Provide the [X, Y] coordinate of the cell's center where the given text is located.  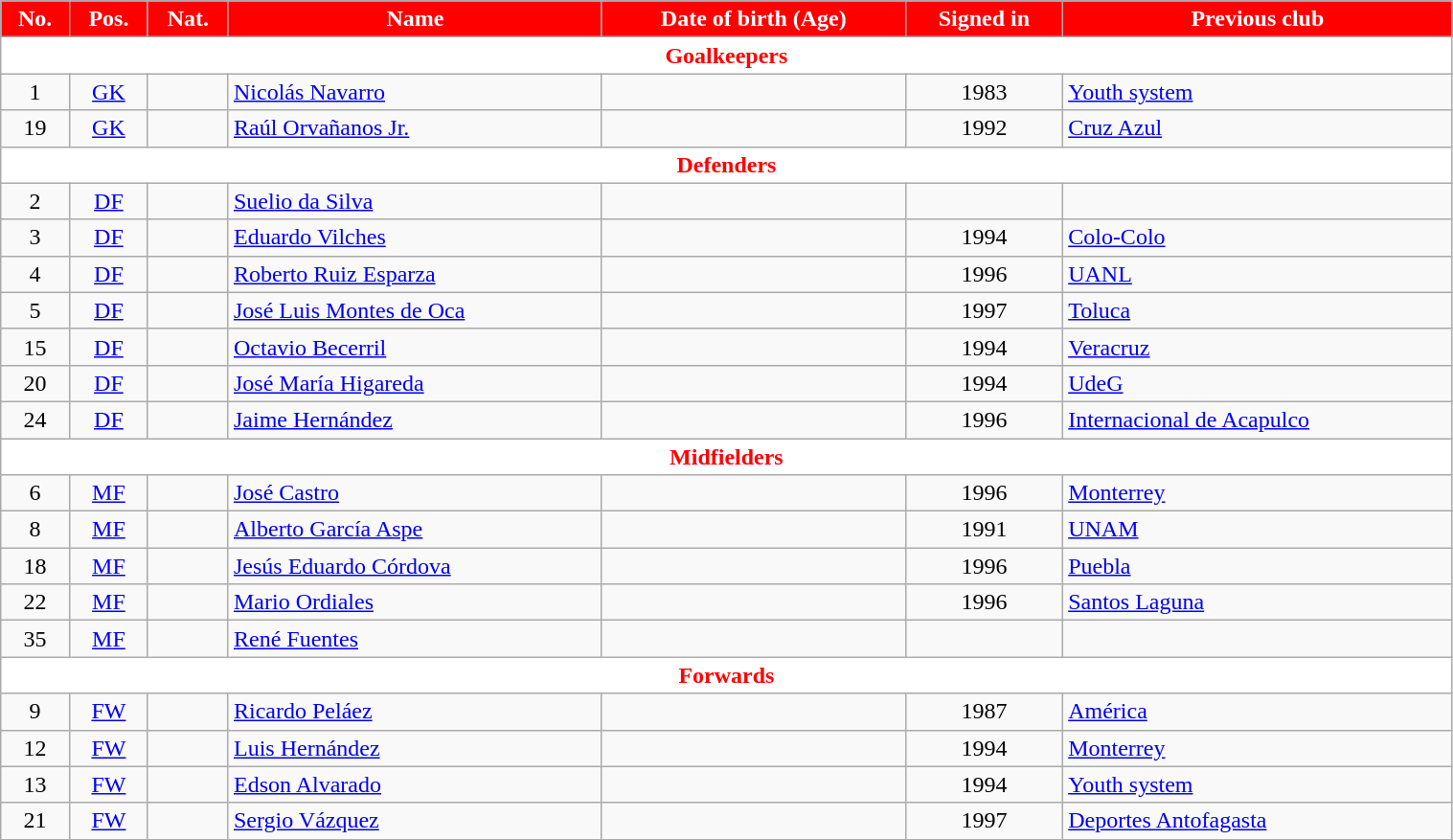
1992 [984, 128]
Raúl Orvañanos Jr. [415, 128]
Luis Hernández [415, 748]
Santos Laguna [1258, 602]
15 [35, 347]
UANL [1258, 274]
América [1258, 712]
1991 [984, 530]
UdeG [1258, 383]
24 [35, 420]
Puebla [1258, 566]
José Luis Montes de Oca [415, 310]
Toluca [1258, 310]
3 [35, 238]
4 [35, 274]
Eduardo Vilches [415, 238]
8 [35, 530]
Cruz Azul [1258, 128]
22 [35, 602]
Internacional de Acapulco [1258, 420]
Ricardo Peláez [415, 712]
9 [35, 712]
1983 [984, 92]
Defenders [726, 165]
1 [35, 92]
Octavio Becerril [415, 347]
19 [35, 128]
Colo-Colo [1258, 238]
21 [35, 821]
Date of birth (Age) [753, 19]
6 [35, 493]
Jesús Eduardo Córdova [415, 566]
35 [35, 639]
José María Higareda [415, 383]
Previous club [1258, 19]
José Castro [415, 493]
René Fuentes [415, 639]
Midfielders [726, 457]
UNAM [1258, 530]
No. [35, 19]
Nat. [188, 19]
20 [35, 383]
Alberto García Aspe [415, 530]
Nicolás Navarro [415, 92]
Roberto Ruiz Esparza [415, 274]
2 [35, 201]
Edson Alvarado [415, 784]
Signed in [984, 19]
Deportes Antofagasta [1258, 821]
Jaime Hernández [415, 420]
Goalkeepers [726, 56]
Sergio Vázquez [415, 821]
13 [35, 784]
Pos. [108, 19]
12 [35, 748]
5 [35, 310]
Mario Ordiales [415, 602]
1987 [984, 712]
Forwards [726, 675]
18 [35, 566]
Suelio da Silva [415, 201]
Veracruz [1258, 347]
Name [415, 19]
